Pinpoint the cell where the given text exists, returning its [X, Y] midpoint coordinate. 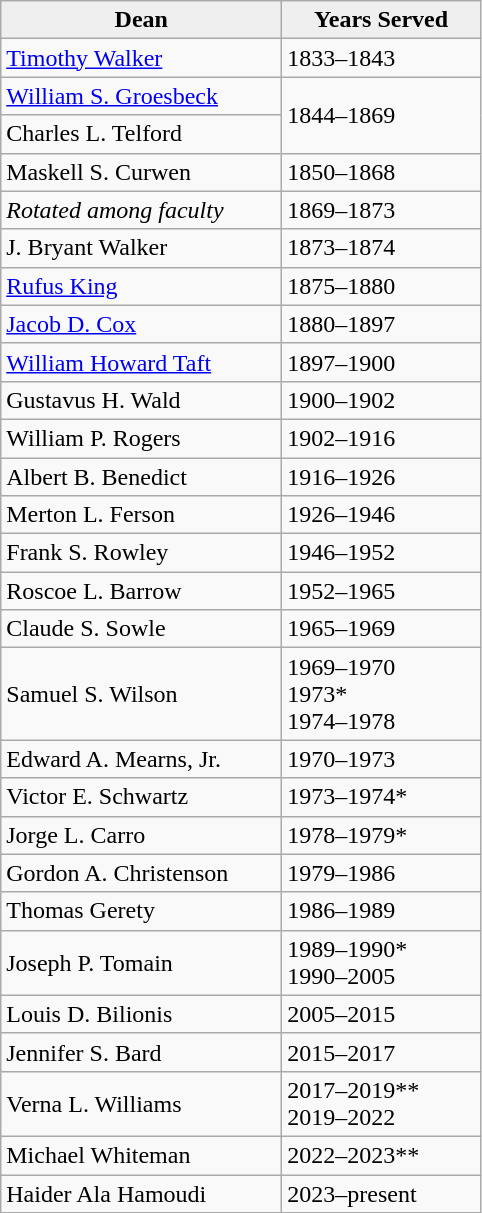
Verna L. Williams [142, 1104]
1869–1873 [382, 210]
2022–2023** [382, 1155]
Gordon A. Christenson [142, 873]
Rotated among faculty [142, 210]
Roscoe L. Barrow [142, 591]
1969–19701973*1974–1978 [382, 694]
Samuel S. Wilson [142, 694]
1875–1880 [382, 286]
1873–1874 [382, 248]
Victor E. Schwartz [142, 797]
Edward A. Mearns, Jr. [142, 759]
William S. Groesbeck [142, 96]
2017–2019**2019–2022 [382, 1104]
Albert B. Benedict [142, 477]
2023–present [382, 1193]
Claude S. Sowle [142, 629]
Maskell S. Curwen [142, 172]
Jennifer S. Bard [142, 1052]
Michael Whiteman [142, 1155]
1946–1952 [382, 553]
Timothy Walker [142, 58]
1989–1990*1990–2005 [382, 962]
Dean [142, 20]
1916–1926 [382, 477]
1897–1900 [382, 362]
Frank S. Rowley [142, 553]
1833–1843 [382, 58]
1850–1868 [382, 172]
William P. Rogers [142, 438]
Louis D. Bilionis [142, 1014]
1926–1946 [382, 515]
Years Served [382, 20]
Jacob D. Cox [142, 324]
1979–1986 [382, 873]
1970–1973 [382, 759]
1965–1969 [382, 629]
1978–1979* [382, 835]
1900–1902 [382, 400]
Gustavus H. Wald [142, 400]
Haider Ala Hamoudi [142, 1193]
1880–1897 [382, 324]
Rufus King [142, 286]
Joseph P. Tomain [142, 962]
Charles L. Telford [142, 134]
William Howard Taft [142, 362]
Merton L. Ferson [142, 515]
1986–1989 [382, 911]
1902–1916 [382, 438]
Thomas Gerety [142, 911]
1844–1869 [382, 115]
2005–2015 [382, 1014]
1973–1974* [382, 797]
Jorge L. Carro [142, 835]
2015–2017 [382, 1052]
J. Bryant Walker [142, 248]
1952–1965 [382, 591]
